From the cell containing the given text, extract its center point as (X, Y) coordinate. 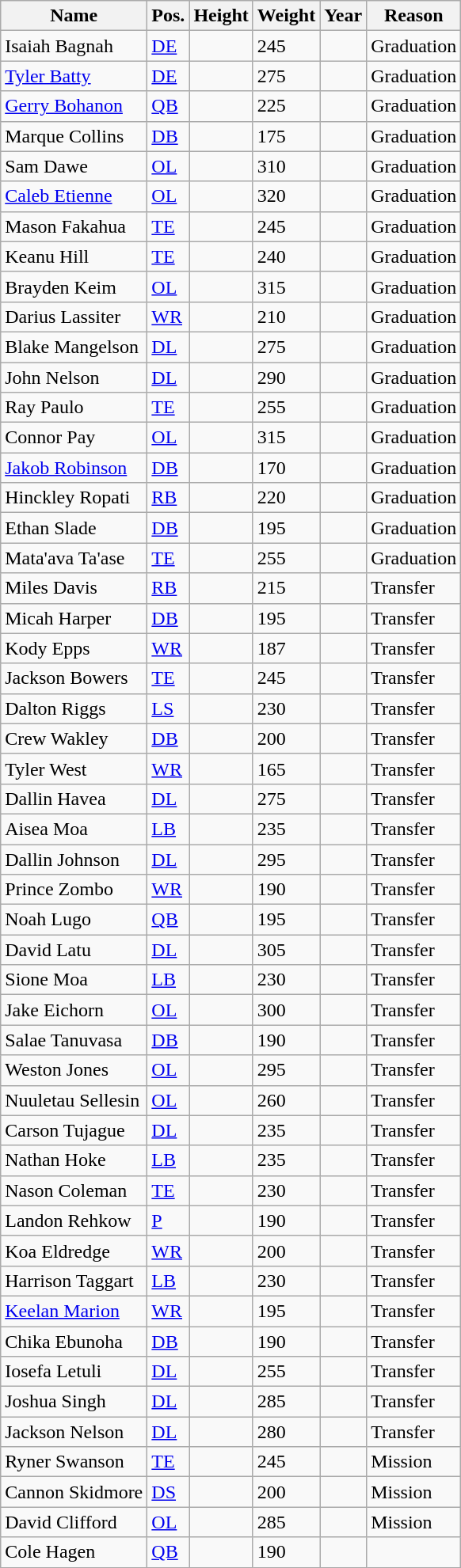
225 (286, 106)
Mason Fakahua (74, 226)
Harrison Taggart (74, 1281)
Iosefa Letuli (74, 1372)
220 (286, 498)
Micah Harper (74, 618)
Keanu Hill (74, 256)
Miles Davis (74, 588)
Darius Lassiter (74, 317)
P (168, 1221)
Carson Tujague (74, 1130)
Dalton Riggs (74, 708)
Cole Hagen (74, 1552)
187 (286, 648)
Chika Ebunoha (74, 1342)
Name (74, 16)
Ryner Swanson (74, 1462)
280 (286, 1432)
Dallin Johnson (74, 859)
Salae Tanuvasa (74, 1040)
260 (286, 1100)
Sam Dawe (74, 166)
Pos. (168, 16)
LS (168, 708)
Cannon Skidmore (74, 1492)
Tyler West (74, 769)
Reason (413, 16)
170 (286, 468)
Ray Paulo (74, 408)
Mata'ava Ta'ase (74, 558)
Weston Jones (74, 1070)
Hinckley Ropati (74, 498)
Landon Rehkow (74, 1221)
Joshua Singh (74, 1402)
Prince Zombo (74, 890)
215 (286, 588)
Caleb Etienne (74, 196)
Dallin Havea (74, 799)
Brayden Keim (74, 287)
Year (344, 16)
240 (286, 256)
Sione Moa (74, 980)
Isaiah Bagnah (74, 46)
John Nelson (74, 378)
290 (286, 378)
Jake Eichorn (74, 1010)
Gerry Bohanon (74, 106)
Keelan Marion (74, 1311)
Nuuletau Sellesin (74, 1100)
Aisea Moa (74, 829)
Kody Epps (74, 648)
Marque Collins (74, 136)
DS (168, 1492)
320 (286, 196)
Tyler Batty (74, 76)
Weight (286, 16)
Ethan Slade (74, 528)
310 (286, 166)
165 (286, 769)
305 (286, 950)
Jackson Bowers (74, 678)
Connor Pay (74, 438)
210 (286, 317)
Jackson Nelson (74, 1432)
Nathan Hoke (74, 1160)
175 (286, 136)
Nason Coleman (74, 1190)
Crew Wakley (74, 738)
Jakob Robinson (74, 468)
300 (286, 1010)
David Clifford (74, 1522)
Koa Eldredge (74, 1251)
Noah Lugo (74, 920)
Height (221, 16)
David Latu (74, 950)
Blake Mangelson (74, 347)
